Determine the (x, y) coordinate at the center of the cell enclosing the given text.  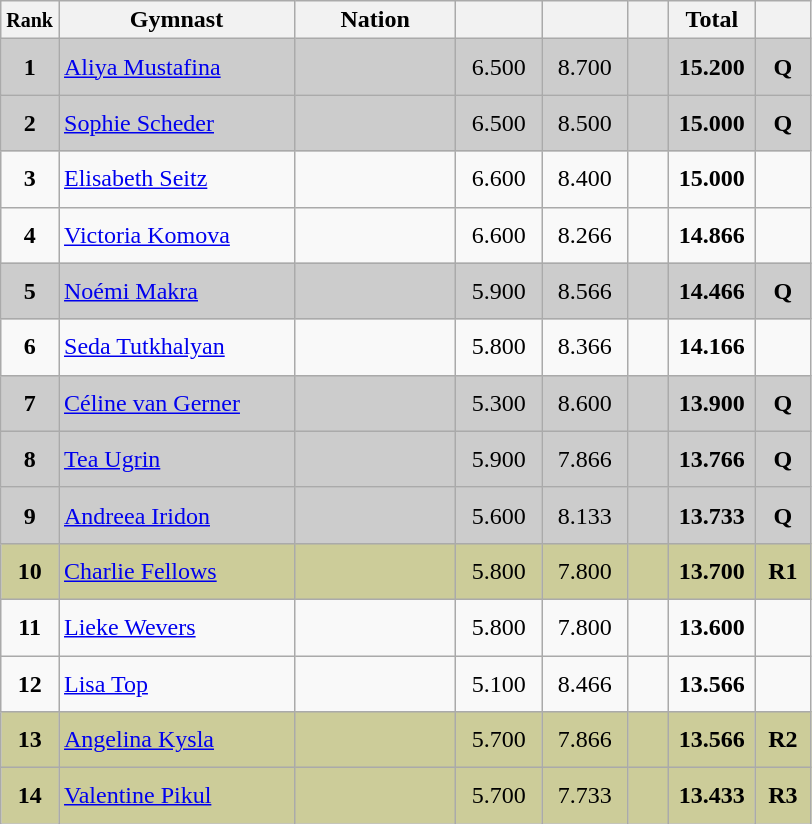
R2 (783, 740)
9 (30, 515)
Andreea Iridon (176, 515)
2 (30, 123)
8.266 (585, 235)
R1 (783, 571)
Sophie Scheder (176, 123)
10 (30, 571)
Lieke Wevers (176, 627)
Noémi Makra (176, 291)
8.600 (585, 403)
13.733 (712, 515)
Gymnast (176, 20)
14 (30, 796)
8.566 (585, 291)
13.700 (712, 571)
4 (30, 235)
Aliya Mustafina (176, 67)
Céline van Gerner (176, 403)
3 (30, 179)
13.600 (712, 627)
Seda Tutkhalyan (176, 347)
8.366 (585, 347)
11 (30, 627)
7.733 (585, 796)
8.400 (585, 179)
14.166 (712, 347)
Charlie Fellows (176, 571)
Valentine Pikul (176, 796)
7 (30, 403)
8.700 (585, 67)
Angelina Kysla (176, 740)
14.466 (712, 291)
Rank (30, 20)
13 (30, 740)
8.500 (585, 123)
8 (30, 459)
5.300 (499, 403)
Lisa Top (176, 684)
Elisabeth Seitz (176, 179)
6 (30, 347)
8.133 (585, 515)
Total (712, 20)
Victoria Komova (176, 235)
Nation (376, 20)
5.100 (499, 684)
12 (30, 684)
14.866 (712, 235)
5 (30, 291)
5.600 (499, 515)
1 (30, 67)
13.766 (712, 459)
Tea Ugrin (176, 459)
R3 (783, 796)
8.466 (585, 684)
13.900 (712, 403)
13.433 (712, 796)
15.200 (712, 67)
